Determine the [X, Y] coordinate at the center of the cell enclosing the given text.  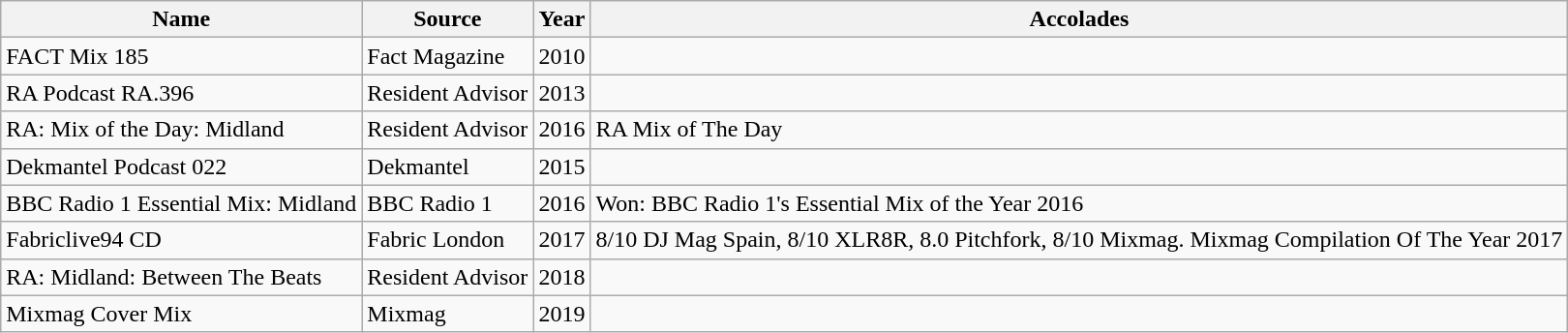
FACT Mix 185 [182, 56]
Fact Magazine [447, 56]
RA: Midland: Between The Beats [182, 277]
RA: Mix of the Day: Midland [182, 130]
BBC Radio 1 [447, 203]
Dekmantel Podcast 022 [182, 166]
2015 [561, 166]
2010 [561, 56]
Mixmag [447, 314]
RA Podcast RA.396 [182, 93]
RA Mix of The Day [1079, 130]
Dekmantel [447, 166]
Fabric London [447, 240]
8/10 DJ Mag Spain, 8/10 XLR8R, 8.0 Pitchfork, 8/10 Mixmag. Mixmag Compilation Of The Year 2017 [1079, 240]
Source [447, 19]
Accolades [1079, 19]
2018 [561, 277]
Mixmag Cover Mix [182, 314]
Name [182, 19]
Fabriclive94 CD [182, 240]
2013 [561, 93]
Year [561, 19]
2019 [561, 314]
2017 [561, 240]
Won: BBC Radio 1's Essential Mix of the Year 2016 [1079, 203]
BBC Radio 1 Essential Mix: Midland [182, 203]
